Locate the cell with the specified text and output its [X, Y] center coordinate. 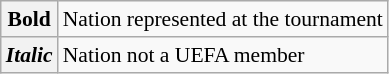
Bold [30, 19]
Nation not a UEFA member [223, 55]
Italic [30, 55]
Nation represented at the tournament [223, 19]
